Find where the given text appears and provide that cell's center as (X, Y) coordinate. 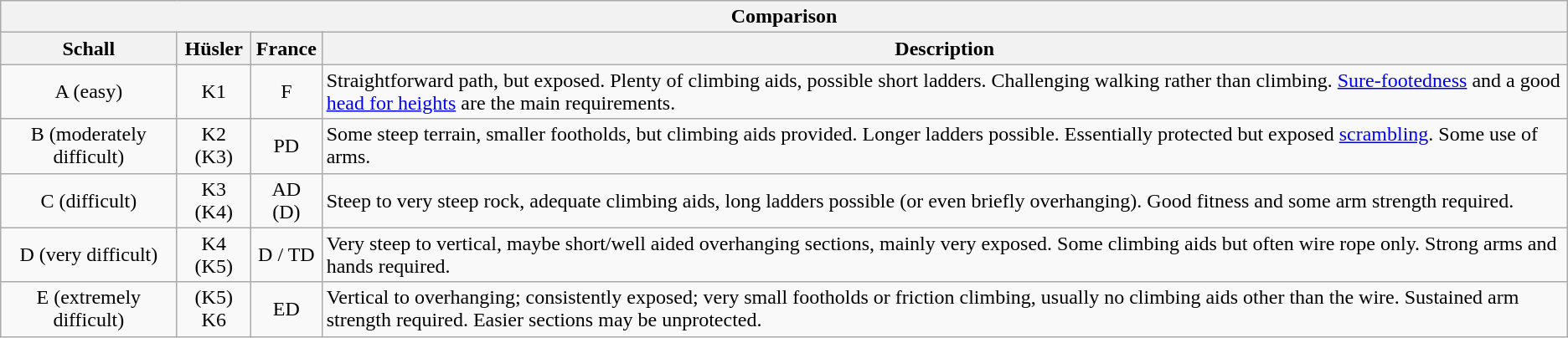
E (extremely difficult) (89, 310)
France (286, 49)
B (moderately difficult) (89, 146)
F (286, 92)
AD (D) (286, 201)
D (very difficult) (89, 254)
K4 (K5) (214, 254)
K1 (214, 92)
Steep to very steep rock, adequate climbing aids, long ladders possible (or even briefly overhanging). Good fitness and some arm strength required. (945, 201)
K2 (K3) (214, 146)
PD (286, 146)
D / TD (286, 254)
Comparison (784, 17)
Schall (89, 49)
Hüsler (214, 49)
A (easy) (89, 92)
ED (286, 310)
Description (945, 49)
(K5) K6 (214, 310)
C (difficult) (89, 201)
K3 (K4) (214, 201)
